Pinpoint the cell where the given text exists, returning its (X, Y) midpoint coordinate. 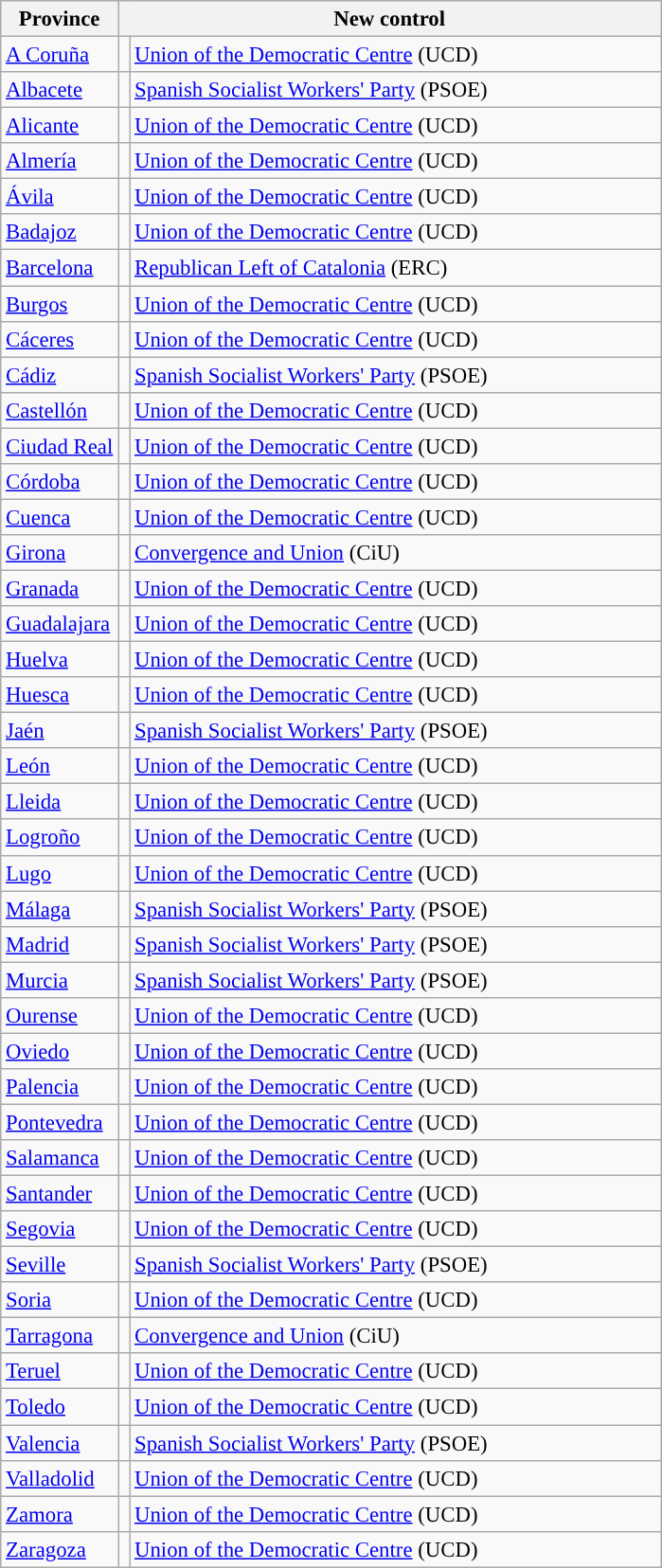
Toledo (60, 1407)
Girona (60, 553)
Pontevedra (60, 1122)
Cádiz (60, 375)
Soria (60, 1300)
Zaragoza (60, 1549)
Tarragona (60, 1336)
Huesca (60, 695)
New control (390, 19)
Oviedo (60, 1051)
Santander (60, 1194)
Province (60, 19)
Alicante (60, 126)
Zamora (60, 1514)
Huelva (60, 660)
A Coruña (60, 55)
Jaén (60, 731)
Barcelona (60, 268)
Cuenca (60, 517)
León (60, 766)
Logroño (60, 838)
Palencia (60, 1087)
Valencia (60, 1443)
Republican Left of Catalonia (ERC) (396, 268)
Almería (60, 161)
Lleida (60, 802)
Murcia (60, 980)
Cáceres (60, 339)
Seville (60, 1265)
Segovia (60, 1229)
Lugo (60, 873)
Castellón (60, 410)
Córdoba (60, 482)
Madrid (60, 944)
Albacete (60, 90)
Valladolid (60, 1478)
Ourense (60, 1016)
Salamanca (60, 1158)
Badajoz (60, 232)
Málaga (60, 909)
Ciudad Real (60, 446)
Ávila (60, 197)
Granada (60, 588)
Teruel (60, 1372)
Burgos (60, 304)
Guadalajara (60, 624)
